Extract the (x, y) coordinate from the center of the cell holding the provided text.  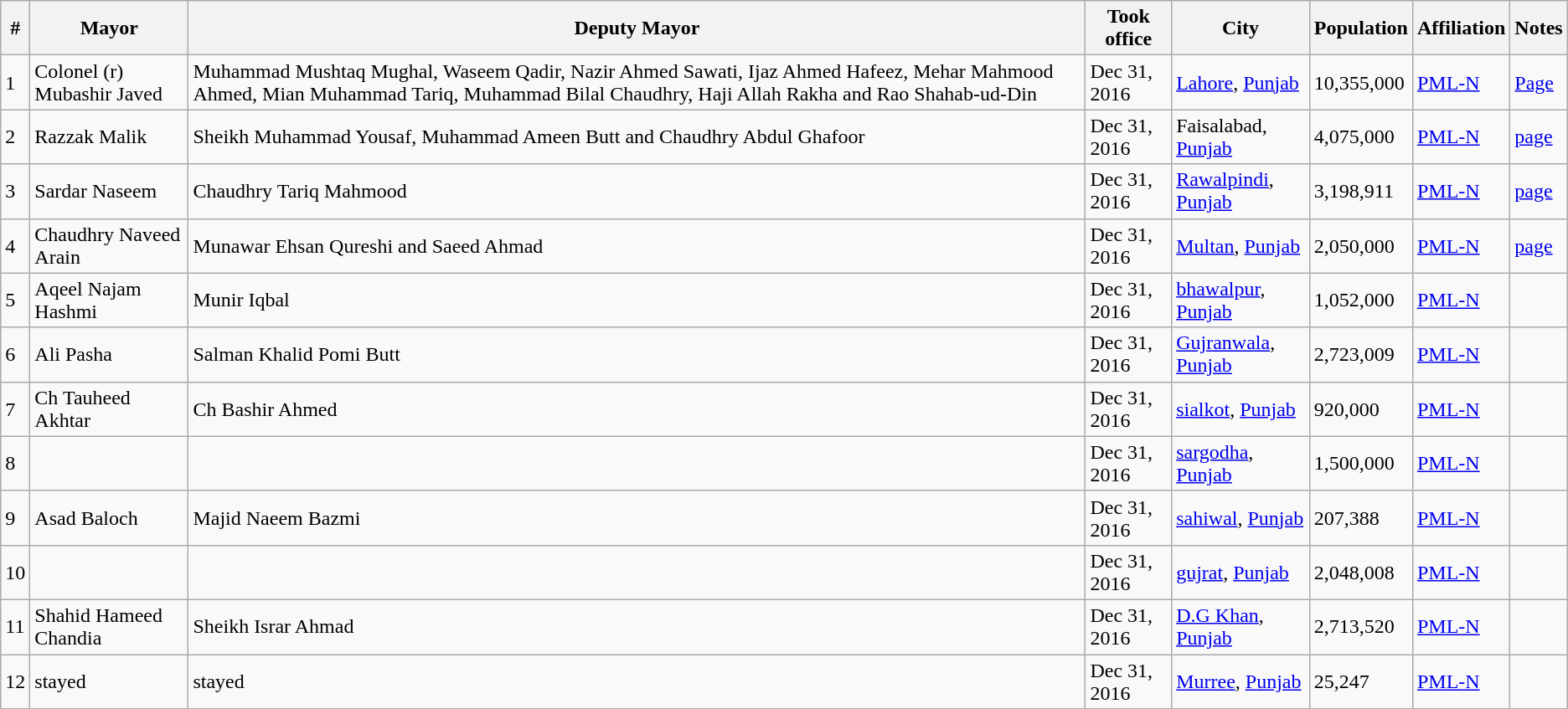
Munir Iqbal (637, 300)
Munawar Ehsan Qureshi and Saeed Ahmad (637, 246)
3 (15, 191)
# (15, 28)
Colonel (r) Mubashir Javed (109, 82)
Salman Khalid Pomi Butt (637, 355)
4,075,000 (1360, 137)
Took office (1129, 28)
4 (15, 246)
Sheikh Muhammad Yousaf, Muhammad Ameen Butt and Chaudhry Abdul Ghafoor (637, 137)
2,723,009 (1360, 355)
1,052,000 (1360, 300)
Ali Pasha (109, 355)
City (1241, 28)
sialkot, Punjab (1241, 408)
11 (15, 626)
gujrat, Punjab (1241, 573)
Sardar Naseem (109, 191)
Faisalabad, Punjab (1241, 137)
7 (15, 408)
sargodha, Punjab (1241, 464)
Deputy Mayor (637, 28)
1 (15, 82)
Mayor (109, 28)
Majid Naeem Bazmi (637, 517)
920,000 (1360, 408)
Ch Tauheed Akhtar (109, 408)
10 (15, 573)
8 (15, 464)
Chaudhry Naveed Arain (109, 246)
Sheikh Israr Ahmad (637, 626)
D.G Khan, Punjab (1241, 626)
2,713,520 (1360, 626)
Multan, Punjab (1241, 246)
12 (15, 681)
1,500,000 (1360, 464)
sahiwal, Punjab (1241, 517)
Affiliation (1461, 28)
3,198,911 (1360, 191)
Rawalpindi, Punjab (1241, 191)
Ch Bashir Ahmed (637, 408)
Population (1360, 28)
Chaudhry Tariq Mahmood (637, 191)
Aqeel Najam Hashmi (109, 300)
Murree, Punjab (1241, 681)
Asad Baloch (109, 517)
Lahore, Punjab (1241, 82)
Page (1539, 82)
Razzak Malik (109, 137)
25,247 (1360, 681)
6 (15, 355)
Notes (1539, 28)
bhawalpur, Punjab (1241, 300)
2 (15, 137)
10,355,000 (1360, 82)
9 (15, 517)
Shahid Hameed Chandia (109, 626)
207,388 (1360, 517)
Gujranwala, Punjab (1241, 355)
2,048,008 (1360, 573)
2,050,000 (1360, 246)
5 (15, 300)
